Extract the (X, Y) coordinate from the center of the cell holding the provided text.  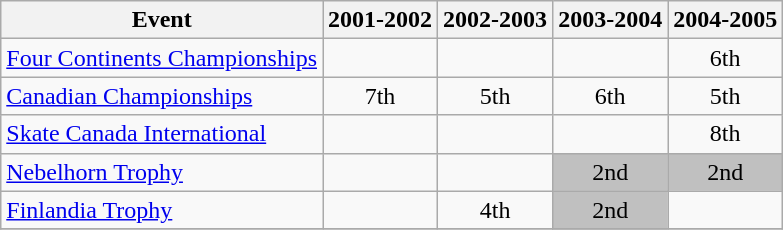
Four Continents Championships (162, 58)
7th (380, 96)
4th (496, 210)
2001-2002 (380, 20)
8th (726, 134)
Event (162, 20)
Finlandia Trophy (162, 210)
2003-2004 (610, 20)
2002-2003 (496, 20)
Skate Canada International (162, 134)
Nebelhorn Trophy (162, 172)
2004-2005 (726, 20)
Canadian Championships (162, 96)
